Find where the given text appears and provide that cell's center as [X, Y] coordinate. 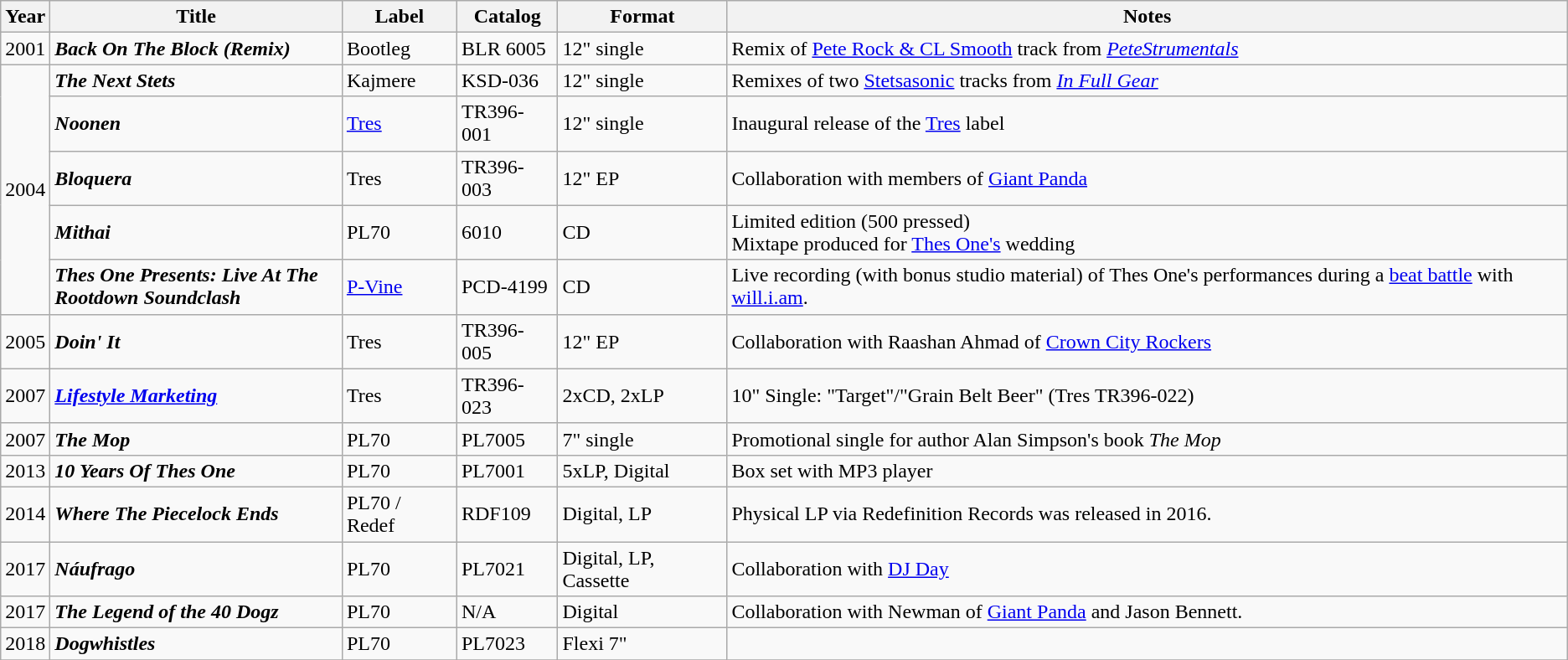
Collaboration with Raashan Ahmad of Crown City Rockers [1148, 342]
Digital [642, 612]
Notes [1148, 17]
Digital, LP, Cassette [642, 568]
KSD-036 [507, 80]
Dogwhistles [196, 644]
RDF109 [507, 514]
2014 [25, 514]
Remixes of two Stetsasonic tracks from In Full Gear [1148, 80]
PCD-4199 [507, 286]
Náufrago [196, 568]
TR396-005 [507, 342]
Catalog [507, 17]
Doin' It [196, 342]
Title [196, 17]
5xLP, Digital [642, 471]
Bloquera [196, 178]
PL7005 [507, 439]
Live recording (with bonus studio material) of Thes One's performances during a beat battle with will.i.am. [1148, 286]
TR396-001 [507, 124]
The Mop [196, 439]
The Legend of the 40 Dogz [196, 612]
Bootleg [399, 49]
Kajmere [399, 80]
Collaboration with members of Giant Panda [1148, 178]
TR396-023 [507, 395]
PL7023 [507, 644]
Remix of Pete Rock & CL Smooth track from PeteStrumentals [1148, 49]
Mithai [196, 233]
Lifestyle Marketing [196, 395]
7" single [642, 439]
Limited edition (500 pressed)Mixtape produced for Thes One's wedding [1148, 233]
Promotional single for author Alan Simpson's book The Mop [1148, 439]
PL7001 [507, 471]
The Next Stets [196, 80]
Noonen [196, 124]
6010 [507, 233]
BLR 6005 [507, 49]
Format [642, 17]
2004 [25, 189]
Thes One Presents: Live At The Rootdown Soundclash [196, 286]
2005 [25, 342]
Inaugural release of the Tres label [1148, 124]
Collaboration with DJ Day [1148, 568]
10" Single: "Target"/"Grain Belt Beer" (Tres TR396-022) [1148, 395]
Year [25, 17]
Where The Piecelock Ends [196, 514]
Box set with MP3 player [1148, 471]
Collaboration with Newman of Giant Panda and Jason Bennett. [1148, 612]
TR396-003 [507, 178]
Digital, LP [642, 514]
2001 [25, 49]
Flexi 7" [642, 644]
2018 [25, 644]
2013 [25, 471]
PL70 / Redef [399, 514]
Back On The Block (Remix) [196, 49]
2xCD, 2xLP [642, 395]
PL7021 [507, 568]
N/A [507, 612]
10 Years Of Thes One [196, 471]
Physical LP via Redefinition Records was released in 2016. [1148, 514]
P-Vine [399, 286]
Label [399, 17]
